Search for the cell housing the specified text and yield its [X, Y] center coordinate. 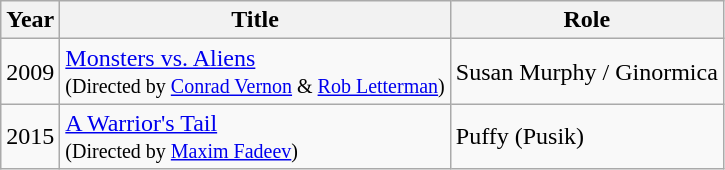
2015 [30, 136]
Monsters vs. Aliens(Directed by Conrad Vernon & Rob Letterman) [255, 72]
Role [586, 20]
Puffy (Pusik) [586, 136]
Susan Murphy / Ginormica [586, 72]
Year [30, 20]
Title [255, 20]
2009 [30, 72]
A Warrior's Tail(Directed by Maxim Fadeev) [255, 136]
